From the cell containing the given text, extract its center point as (X, Y) coordinate. 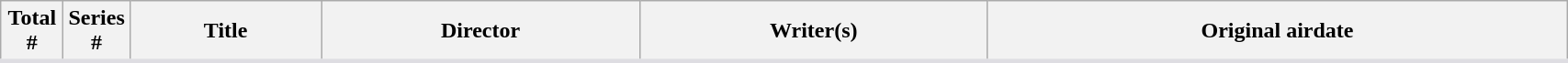
Director (480, 31)
Original airdate (1277, 31)
Total# (32, 31)
Title (226, 31)
Series# (96, 31)
Writer(s) (814, 31)
